Provide the (X, Y) coordinate of the cell's center where the given text is located.  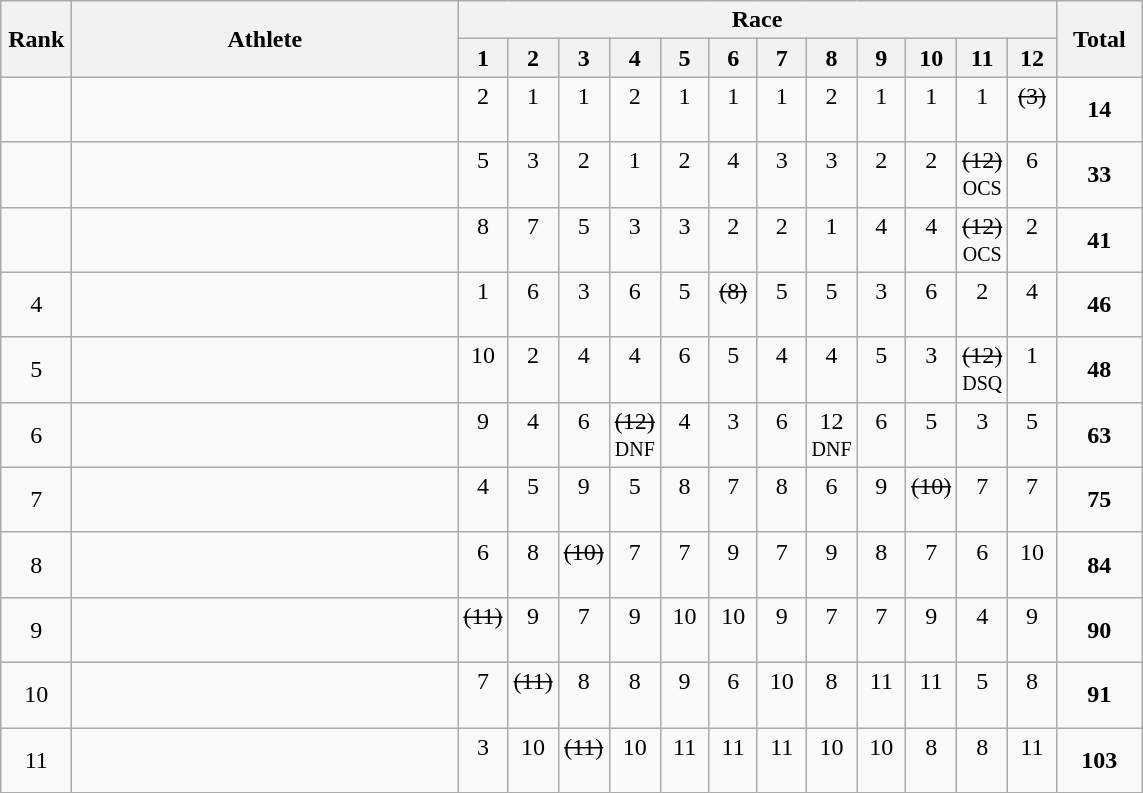
103 (1099, 760)
12DNF (832, 434)
84 (1099, 564)
91 (1099, 694)
90 (1099, 630)
(8) (734, 304)
12 (1032, 58)
Rank (36, 39)
75 (1099, 500)
(12)DNF (634, 434)
Race (757, 20)
48 (1099, 370)
33 (1099, 174)
14 (1099, 110)
(3) (1032, 110)
(12)DSQ (982, 370)
46 (1099, 304)
Athlete (265, 39)
41 (1099, 240)
Total (1099, 39)
63 (1099, 434)
